Locate the cell with the specified text and output its [x, y] center coordinate. 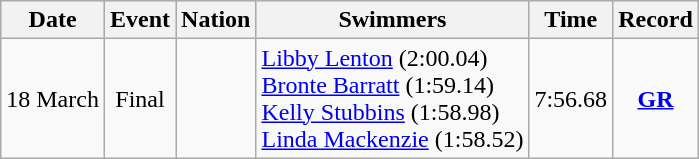
Swimmers [392, 20]
Time [571, 20]
Nation [216, 20]
Event [140, 20]
Final [140, 98]
Date [53, 20]
Libby Lenton (2:00.04)Bronte Barratt (1:59.14)Kelly Stubbins (1:58.98)Linda Mackenzie (1:58.52) [392, 98]
7:56.68 [571, 98]
18 March [53, 98]
Record [656, 20]
GR [656, 98]
